Find where the given text appears and provide that cell's center as [X, Y] coordinate. 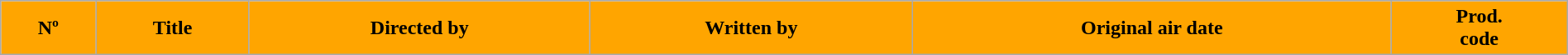
Prod.code [1479, 28]
Nº [48, 28]
Directed by [419, 28]
Original air date [1152, 28]
Title [173, 28]
Written by [751, 28]
